Find where the given text appears and provide that cell's center as [x, y] coordinate. 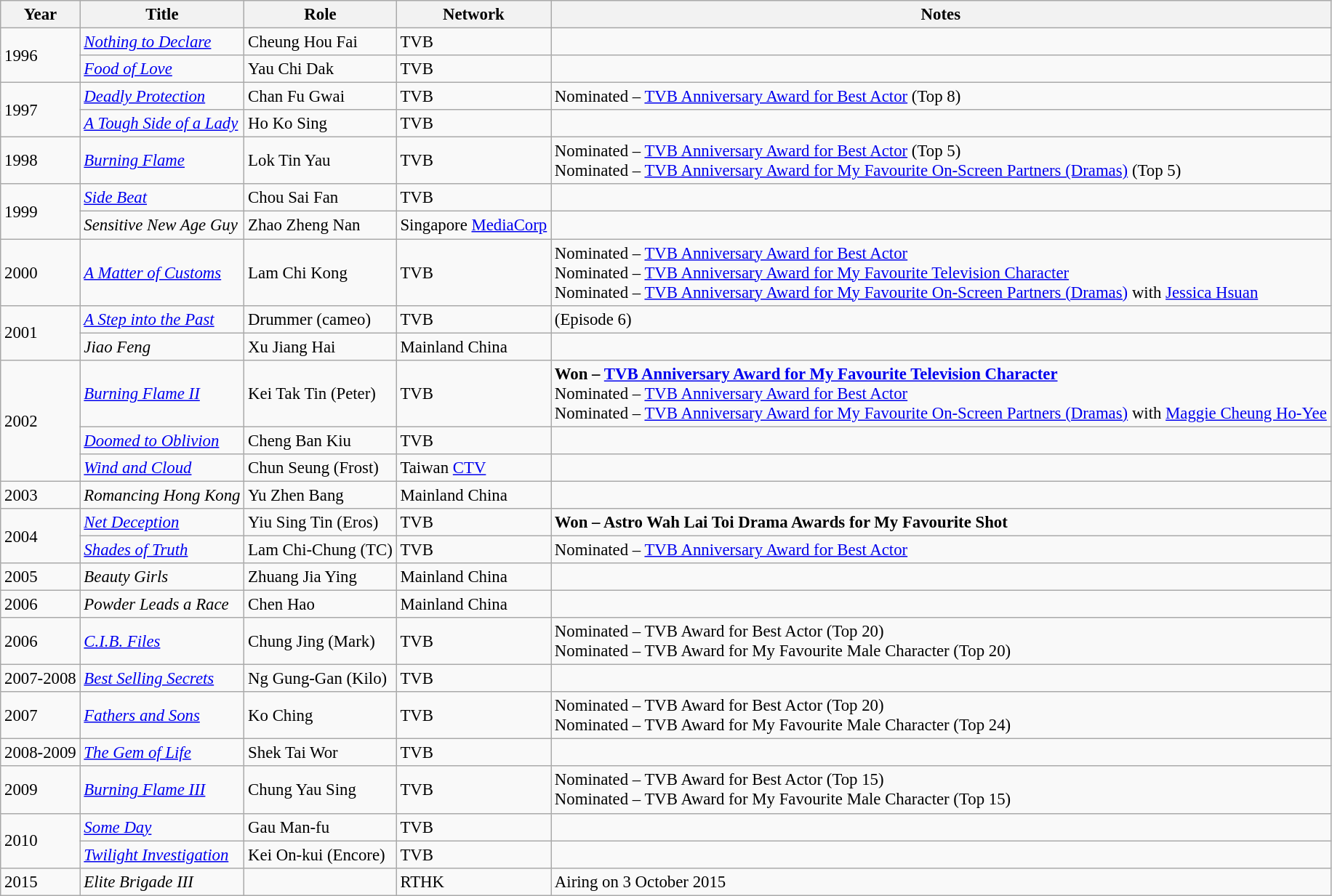
The Gem of Life [162, 753]
Elite Brigade III [162, 881]
Burning Flame II [162, 393]
A Tough Side of a Lady [162, 124]
Zhao Zheng Nan [320, 225]
Nothing to Declare [162, 42]
RTHK [473, 881]
Chou Sai Fan [320, 198]
2007-2008 [41, 679]
Network [473, 15]
2008-2009 [41, 753]
2000 [41, 273]
Lok Tin Yau [320, 161]
Kei On-kui (Encore) [320, 855]
Chung Jing (Mark) [320, 641]
2001 [41, 333]
Nominated – TVB Award for Best Actor (Top 20) Nominated – TVB Award for My Favourite Male Character (Top 24) [941, 715]
2002 [41, 420]
Doomed to Oblivion [162, 440]
Wind and Cloud [162, 468]
Xu Jiang Hai [320, 347]
Net Deception [162, 522]
Lam Chi Kong [320, 273]
Ko Ching [320, 715]
Nominated – TVB Anniversary Award for Best Actor (Top 8) [941, 97]
Chung Yau Sing [320, 791]
Cheng Ban Kiu [320, 440]
2004 [41, 536]
Drummer (cameo) [320, 319]
2015 [41, 881]
Burning Flame [162, 161]
Fathers and Sons [162, 715]
Chun Seung (Frost) [320, 468]
Side Beat [162, 198]
Singapore MediaCorp [473, 225]
Zhuang Jia Ying [320, 577]
Ng Gung-Gan (Kilo) [320, 679]
Nominated – TVB Award for Best Actor (Top 15) Nominated – TVB Award for My Favourite Male Character (Top 15) [941, 791]
Role [320, 15]
Shek Tai Wor [320, 753]
2005 [41, 577]
Year [41, 15]
Chen Hao [320, 605]
Yu Zhen Bang [320, 495]
Taiwan CTV [473, 468]
2010 [41, 840]
1996 [41, 55]
2007 [41, 715]
Best Selling Secrets [162, 679]
A Matter of Customs [162, 273]
(Episode 6) [941, 319]
2003 [41, 495]
Nominated – TVB Anniversary Award for Best Actor [941, 549]
Airing on 3 October 2015 [941, 881]
Chan Fu Gwai [320, 97]
Won – Astro Wah Lai Toi Drama Awards for My Favourite Shot [941, 522]
1998 [41, 161]
Gau Man-fu [320, 827]
Shades of Truth [162, 549]
Nominated – TVB Anniversary Award for Best Actor (Top 5)Nominated – TVB Anniversary Award for My Favourite On-Screen Partners (Dramas) (Top 5) [941, 161]
Beauty Girls [162, 577]
Yiu Sing Tin (Eros) [320, 522]
Jiao Feng [162, 347]
Cheung Hou Fai [320, 42]
Lam Chi-Chung (TC) [320, 549]
1999 [41, 212]
A Step into the Past [162, 319]
2009 [41, 791]
Sensitive New Age Guy [162, 225]
Nominated – TVB Award for Best Actor (Top 20) Nominated – TVB Award for My Favourite Male Character (Top 20) [941, 641]
1997 [41, 110]
Burning Flame III [162, 791]
Ho Ko Sing [320, 124]
Deadly Protection [162, 97]
Food of Love [162, 69]
Romancing Hong Kong [162, 495]
Kei Tak Tin (Peter) [320, 393]
Powder Leads a Race [162, 605]
Twilight Investigation [162, 855]
Some Day [162, 827]
C.I.B. Files [162, 641]
Title [162, 15]
Notes [941, 15]
Yau Chi Dak [320, 69]
